Pinpoint the cell where the given text exists, returning its [x, y] midpoint coordinate. 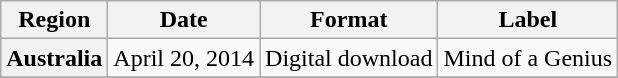
Label [528, 20]
April 20, 2014 [184, 58]
Date [184, 20]
Mind of a Genius [528, 58]
Region [54, 20]
Australia [54, 58]
Format [349, 20]
Digital download [349, 58]
